Scan for the cell matching the given text and deliver its (x, y) coordinate at center. 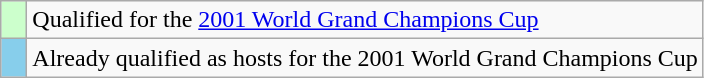
Already qualified as hosts for the 2001 World Grand Champions Cup (366, 58)
Qualified for the 2001 World Grand Champions Cup (366, 20)
